Search for the cell housing the specified text and yield its [X, Y] center coordinate. 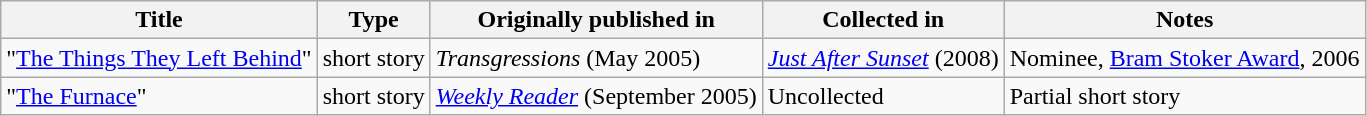
Transgressions (May 2005) [596, 58]
Partial short story [1184, 96]
Uncollected [883, 96]
"The Things They Left Behind" [159, 58]
Type [374, 20]
Weekly Reader (September 2005) [596, 96]
Originally published in [596, 20]
Collected in [883, 20]
"The Furnace" [159, 96]
Notes [1184, 20]
Just After Sunset (2008) [883, 58]
Title [159, 20]
Nominee, Bram Stoker Award, 2006 [1184, 58]
